Capture the cell that displays the provided text and extract its [x, y] central coordinate. 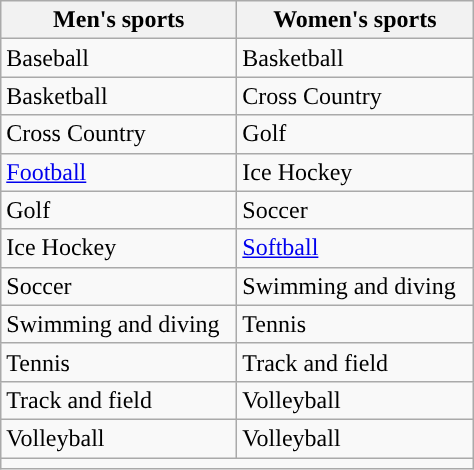
Men's sports [119, 20]
Baseball [119, 58]
Women's sports [355, 20]
Football [119, 172]
Softball [355, 248]
